Extract the (X, Y) coordinate from the center of the cell holding the provided text.  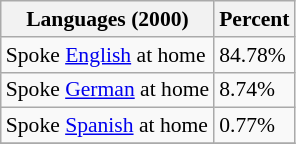
0.77% (254, 126)
8.74% (254, 90)
Spoke English at home (108, 55)
Spoke German at home (108, 90)
Languages (2000) (108, 19)
84.78% (254, 55)
Spoke Spanish at home (108, 126)
Percent (254, 19)
